Return (x, y) of the center of cell containing provided text 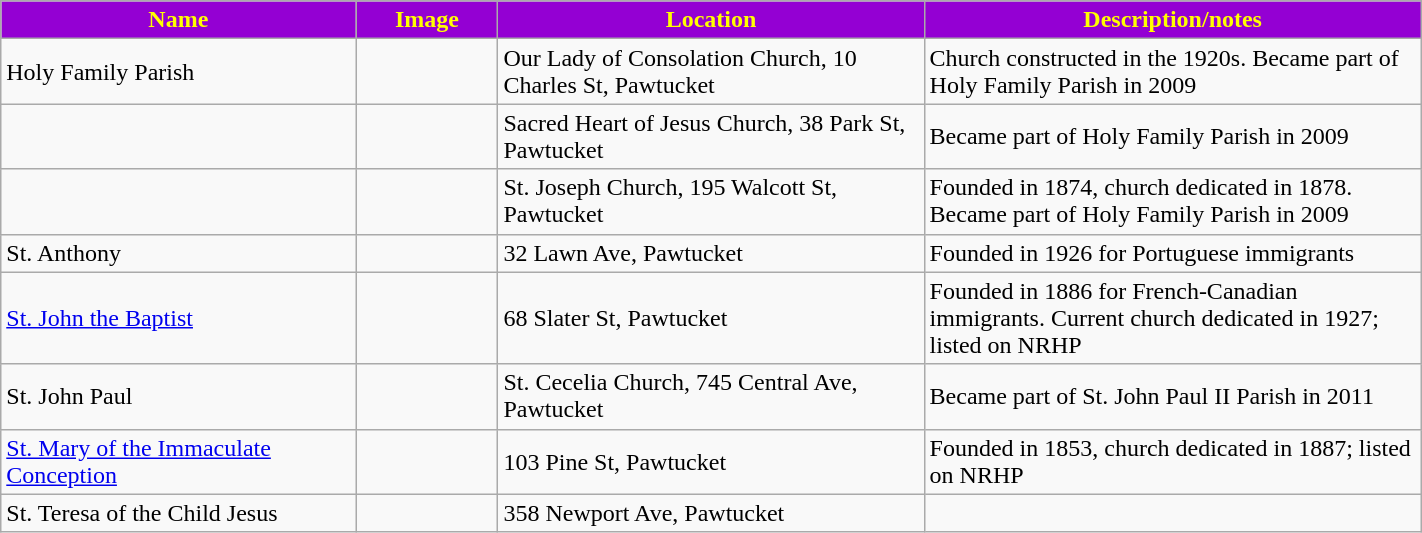
St. John Paul (178, 396)
Our Lady of Consolation Church, 10 Charles St, Pawtucket (711, 72)
St. Teresa of the Child Jesus (178, 513)
358 Newport Ave, Pawtucket (711, 513)
St. Anthony (178, 253)
Became part of St. John Paul II Parish in 2011 (1172, 396)
Image (427, 20)
Location (711, 20)
St. John the Baptist (178, 318)
St. Mary of the Immaculate Conception (178, 462)
Became part of Holy Family Parish in 2009 (1172, 136)
St. Joseph Church, 195 Walcott St, Pawtucket (711, 202)
Church constructed in the 1920s. Became part of Holy Family Parish in 2009 (1172, 72)
Founded in 1874, church dedicated in 1878. Became part of Holy Family Parish in 2009 (1172, 202)
103 Pine St, Pawtucket (711, 462)
Name (178, 20)
Description/notes (1172, 20)
Sacred Heart of Jesus Church, 38 Park St, Pawtucket (711, 136)
Founded in 1886 for French-Canadian immigrants. Current church dedicated in 1927; listed on NRHP (1172, 318)
Founded in 1926 for Portuguese immigrants (1172, 253)
68 Slater St, Pawtucket (711, 318)
32 Lawn Ave, Pawtucket (711, 253)
St. Cecelia Church, 745 Central Ave, Pawtucket (711, 396)
Holy Family Parish (178, 72)
Founded in 1853, church dedicated in 1887; listed on NRHP (1172, 462)
